Determine the (X, Y) coordinate at the center of the cell enclosing the given text.  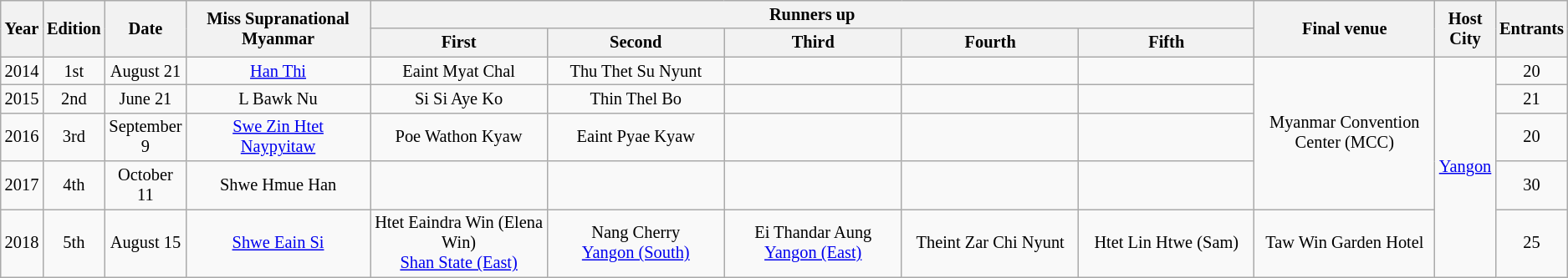
August 15 (146, 243)
1st (74, 71)
2017 (22, 185)
Edition (74, 28)
30 (1532, 185)
Eaint Myat Chal (459, 71)
Host City (1465, 28)
October 11 (146, 185)
Third (813, 43)
August 21 (146, 71)
Thu Thet Su Nyunt (636, 71)
21 (1532, 99)
2018 (22, 243)
June 21 (146, 99)
Si Si Aye Ko (459, 99)
Htet Lin Htwe (Sam) (1167, 243)
Myanmar Convention Center (MCC) (1345, 134)
25 (1532, 243)
September 9 (146, 137)
2014 (22, 71)
Poe Wathon Kyaw (459, 137)
L Bawk Nu (278, 99)
Shwe Eain Si (278, 243)
2nd (74, 99)
2016 (22, 137)
Ei Thandar Aung Yangon (East) (813, 243)
5th (74, 243)
Year (22, 28)
2015 (22, 99)
Eaint Pyae Kyaw (636, 137)
Taw Win Garden Hotel (1345, 243)
Runners up (813, 14)
Fifth (1167, 43)
Miss Supranational Myanmar (278, 28)
Entrants (1532, 28)
Theint Zar Chi Nyunt (990, 243)
Date (146, 28)
Second (636, 43)
Final venue (1345, 28)
4th (74, 185)
Nang Cherry Yangon (South) (636, 243)
First (459, 43)
Thin Thel Bo (636, 99)
Swe Zin Htet Naypyitaw (278, 137)
Yangon (1465, 167)
3rd (74, 137)
Shwe Hmue Han (278, 185)
Htet Eaindra Win (Elena Win) Shan State (East) (459, 243)
Han Thi (278, 71)
Fourth (990, 43)
